Search for the cell housing the specified text and yield its [X, Y] center coordinate. 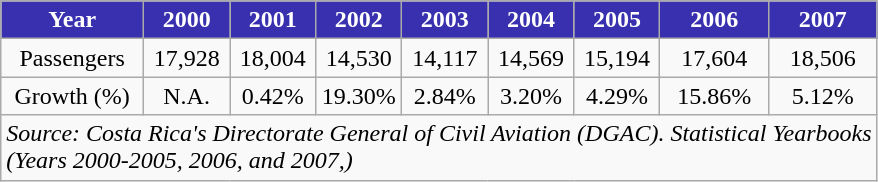
3.20% [531, 96]
2006 [714, 20]
15,194 [617, 58]
14,117 [445, 58]
2002 [359, 20]
17,928 [187, 58]
5.12% [824, 96]
0.42% [273, 96]
18,004 [273, 58]
14,530 [359, 58]
Year [72, 20]
2000 [187, 20]
2005 [617, 20]
2004 [531, 20]
2007 [824, 20]
Source: Costa Rica's Directorate General of Civil Aviation (DGAC). Statistical Yearbooks(Years 2000-2005, 2006, and 2007,) [439, 148]
19.30% [359, 96]
15.86% [714, 96]
N.A. [187, 96]
2001 [273, 20]
2.84% [445, 96]
14,569 [531, 58]
17,604 [714, 58]
2003 [445, 20]
Growth (%) [72, 96]
18,506 [824, 58]
4.29% [617, 96]
Passengers [72, 58]
